From the cell containing the given text, extract its center point as (X, Y) coordinate. 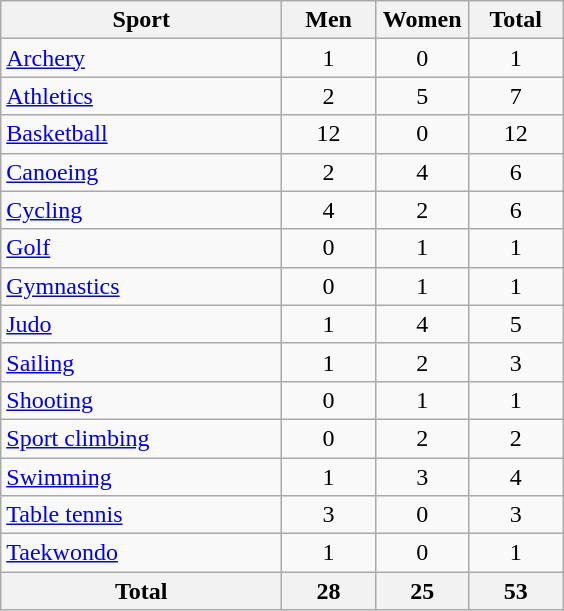
Judo (142, 324)
Shooting (142, 400)
Cycling (142, 210)
53 (516, 591)
Sport climbing (142, 438)
Archery (142, 58)
Sailing (142, 362)
Canoeing (142, 172)
Sport (142, 20)
25 (422, 591)
28 (329, 591)
Basketball (142, 134)
Table tennis (142, 515)
Athletics (142, 96)
Gymnastics (142, 286)
Women (422, 20)
Men (329, 20)
Golf (142, 248)
Taekwondo (142, 553)
7 (516, 96)
Swimming (142, 477)
